Extract the [x, y] coordinate from the center of the cell holding the provided text.  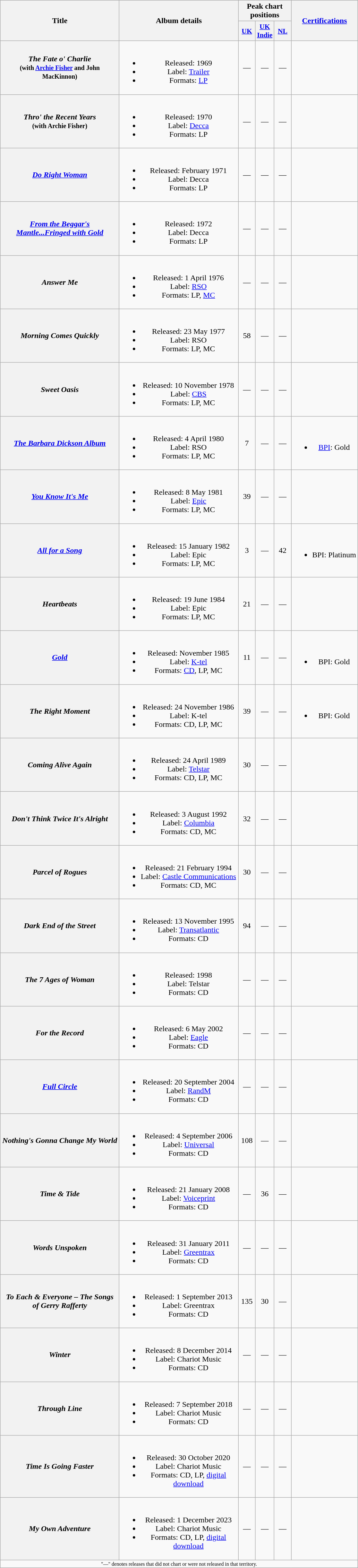
Released: 10 November 1978Label: CBSFormats: LP, MC [179, 389]
58 [247, 336]
The Fate o' Charlie(with Archie Fisher and John MacKinnon) [60, 67]
All for a Song [60, 550]
Released: 20 September 2004Label: RandMFormats: CD [179, 1086]
Released: 31 January 2011Label: GreentraxFormats: CD [179, 1248]
My Own Adventure [60, 1529]
Full Circle [60, 1086]
Morning Comes Quickly [60, 336]
Released: 24 November 1986Label: K-telFormats: CD, LP, MC [179, 711]
Released: 19 June 1984Label: EpicFormats: LP, MC [179, 604]
UK Indie [265, 31]
Winter [60, 1355]
Released: 3 August 1992Label: ColumbiaFormats: CD, MC [179, 819]
Do Right Woman [60, 175]
21 [247, 604]
Parcel of Rogues [60, 872]
You Know It's Me [60, 496]
Released: 8 December 2014Label: Chariot MusicFormats: CD [179, 1355]
Dark End of the Street [60, 926]
108 [247, 1140]
7 [247, 443]
Released: 24 April 1989Label: TelstarFormats: CD, LP, MC [179, 765]
Time & Tide [60, 1194]
The Barbara Dickson Album [60, 443]
Released: 4 April 1980Label: RSOFormats: LP, MC [179, 443]
Certifications [325, 21]
Thro' the Recent Years(with Archie Fisher) [60, 121]
Released: 23 May 1977Label: RSOFormats: LP, MC [179, 336]
Released: 21 January 2008Label: VoiceprintFormats: CD [179, 1194]
Album details [179, 21]
UK [247, 31]
Released: 7 September 2018Label: Chariot MusicFormats: CD [179, 1409]
For the Record [60, 1033]
94 [247, 926]
Nothing's Gonna Change My World [60, 1140]
42 [282, 550]
Released: 13 November 1995Label: TransatlanticFormats: CD [179, 926]
Don't Think Twice It's Alright [60, 819]
"—" denotes releases that did not chart or were not released in that territory. [179, 1564]
Released: November 1985Label: K-telFormats: CD, LP, MC [179, 658]
3 [247, 550]
Gold [60, 658]
To Each & Everyone – The Songs of Gerry Rafferty [60, 1301]
Sweet Oasis [60, 389]
Released: 21 February 1994Label: Castle CommunicationsFormats: CD, MC [179, 872]
Released: 1998Label: TelstarFormats: CD [179, 979]
Released: 8 May 1981Label: EpicFormats: LP, MC [179, 496]
BPI: Platinum [325, 550]
Released: 1970Label: DeccaFormats: LP [179, 121]
Released: 1969Label: TrailerFormats: LP [179, 67]
Released: 1972Label: DeccaFormats: LP [179, 229]
Peak chart positions [265, 11]
Released: 4 September 2006Label: UniversalFormats: CD [179, 1140]
Released: 1 September 2013Label: GreentraxFormats: CD [179, 1301]
32 [247, 819]
Released: 15 January 1982Label: EpicFormats: LP, MC [179, 550]
From the Beggar's Mantle...Fringed with Gold [60, 229]
11 [247, 658]
135 [247, 1301]
Released: 1 April 1976Label: RSOFormats: LP, MC [179, 282]
The 7 Ages of Woman [60, 979]
Released: 6 May 2002Label: EagleFormats: CD [179, 1033]
Released: 1 December 2023Label: Chariot MusicFormats: CD, LP, digital download [179, 1529]
Words Unspoken [60, 1248]
36 [265, 1194]
NL [282, 31]
The Right Moment [60, 711]
Through Line [60, 1409]
Released: 30 October 2020Label: Chariot MusicFormats: CD, LP, digital download [179, 1467]
Answer Me [60, 282]
Released: February 1971Label: DeccaFormats: LP [179, 175]
Title [60, 21]
Time Is Going Faster [60, 1467]
Heartbeats [60, 604]
Coming Alive Again [60, 765]
